Output the [x, y] coordinate of the center of the cell containing the given text.  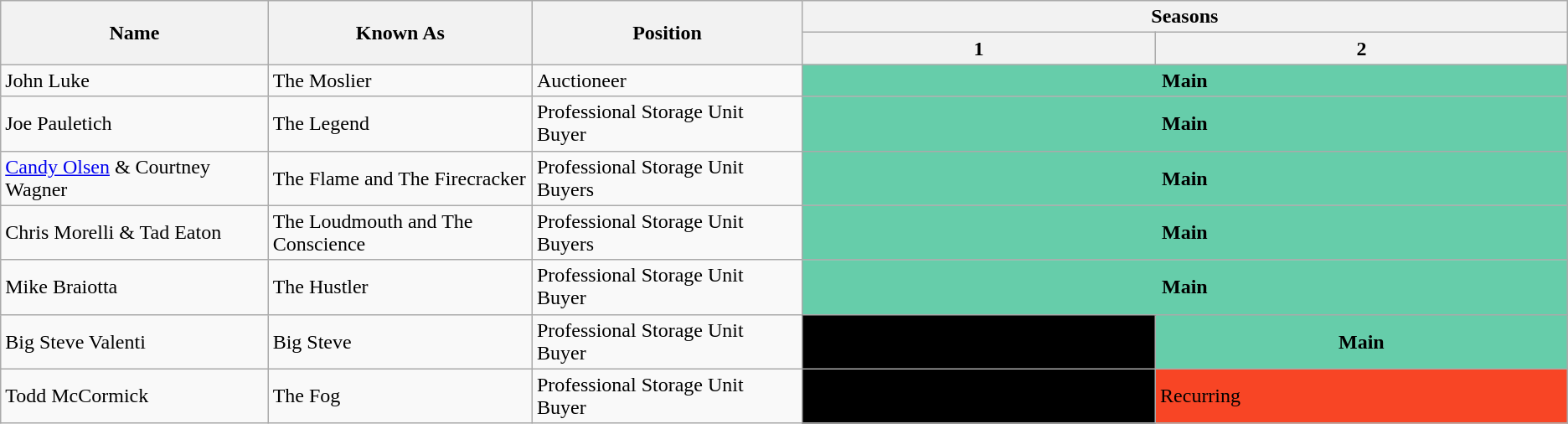
The Loudmouth and The Conscience [400, 233]
Chris Morelli & Tad Eaton [134, 233]
Seasons [1185, 17]
Known As [400, 33]
Big Steve [400, 342]
Joe Pauletich [134, 124]
Position [667, 33]
Todd McCormick [134, 396]
John Luke [134, 80]
The Hustler [400, 287]
1 [979, 49]
The Fog [400, 396]
Candy Olsen & Courtney Wagner [134, 178]
Mike Braiotta [134, 287]
Name [134, 33]
Auctioneer [667, 80]
Recurring [1362, 396]
The Flame and The Firecracker [400, 178]
Big Steve Valenti [134, 342]
The Moslier [400, 80]
2 [1362, 49]
The Legend [400, 124]
